Scan for the cell matching the given text and deliver its (X, Y) coordinate at center. 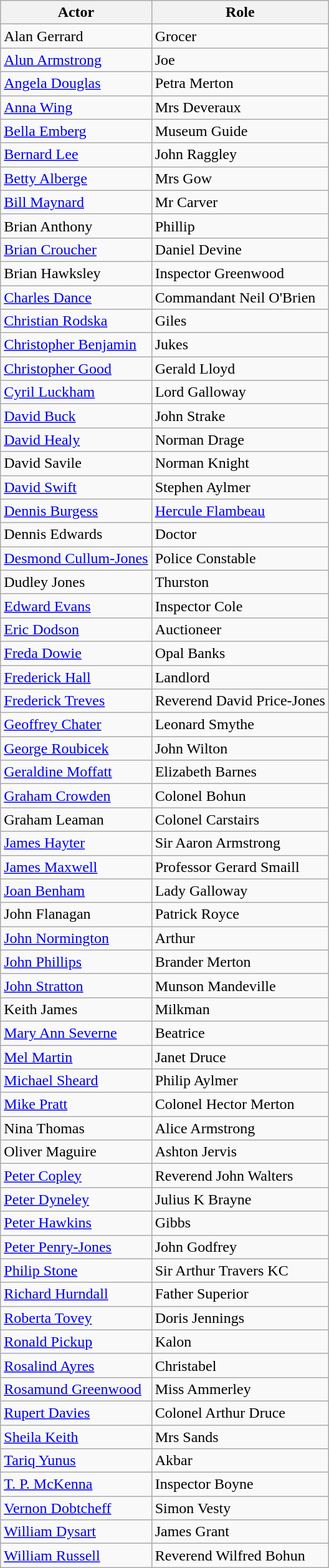
Doctor (240, 535)
Actor (76, 12)
George Roubicek (76, 748)
Cyril Luckham (76, 392)
Geraldine Moffatt (76, 772)
Inspector Greenwood (240, 273)
Joan Benham (76, 891)
Anna Wing (76, 107)
Norman Knight (240, 463)
Ronald Pickup (76, 1342)
Christian Rodska (76, 321)
Rosalind Ayres (76, 1365)
Peter Copley (76, 1176)
Graham Leaman (76, 820)
Sir Arthur Travers KC (240, 1270)
Janet Druce (240, 1057)
Brian Anthony (76, 226)
Thurston (240, 582)
David Healy (76, 440)
John Godfrey (240, 1247)
Reverend John Walters (240, 1176)
Reverend Wilfred Bohun (240, 1556)
John Flanagan (76, 914)
Colonel Hector Merton (240, 1105)
Patrick Royce (240, 914)
Grocer (240, 36)
John Strake (240, 416)
Keith James (76, 1009)
David Savile (76, 463)
T. P. McKenna (76, 1484)
Professor Gerard Smaill (240, 867)
Mrs Sands (240, 1436)
Brian Hawksley (76, 273)
Betty Alberge (76, 178)
Frederick Treves (76, 701)
Julius K Brayne (240, 1199)
John Raggley (240, 155)
David Buck (76, 416)
Lord Galloway (240, 392)
Simon Vesty (240, 1508)
Arthur (240, 938)
Akbar (240, 1461)
Angela Douglas (76, 84)
Richard Hurndall (76, 1294)
Graham Crowden (76, 796)
Brian Croucher (76, 249)
James Hayter (76, 843)
Museum Guide (240, 131)
Peter Dyneley (76, 1199)
Gibbs (240, 1223)
Mary Ann Severne (76, 1033)
Bill Maynard (76, 202)
Gerald Lloyd (240, 369)
Philip Stone (76, 1270)
Colonel Bohun (240, 796)
Christabel (240, 1365)
Bernard Lee (76, 155)
Stephen Aylmer (240, 487)
Rupert Davies (76, 1413)
Freda Dowie (76, 653)
Police Constable (240, 558)
Mr Carver (240, 202)
Commandant Neil O'Brien (240, 298)
Colonel Carstairs (240, 820)
Peter Penry-Jones (76, 1247)
William Russell (76, 1556)
Petra Merton (240, 84)
Auctioneer (240, 629)
Landlord (240, 677)
Dennis Edwards (76, 535)
John Wilton (240, 748)
Sheila Keith (76, 1436)
Alun Armstrong (76, 60)
William Dysart (76, 1532)
Christopher Good (76, 369)
John Normington (76, 938)
Miss Ammerley (240, 1389)
Mel Martin (76, 1057)
Brander Merton (240, 962)
Alice Armstrong (240, 1128)
Opal Banks (240, 653)
Inspector Cole (240, 606)
Role (240, 12)
Giles (240, 321)
Milkman (240, 1009)
Kalon (240, 1342)
Reverend David Price-Jones (240, 701)
Peter Hawkins (76, 1223)
James Maxwell (76, 867)
Phillip (240, 226)
David Swift (76, 487)
Lady Galloway (240, 891)
Leonard Smythe (240, 725)
Daniel Devine (240, 249)
Beatrice (240, 1033)
Joe (240, 60)
Ashton Jervis (240, 1152)
Elizabeth Barnes (240, 772)
Dennis Burgess (76, 511)
Nina Thomas (76, 1128)
Mrs Gow (240, 178)
Munson Mandeville (240, 985)
Inspector Boyne (240, 1484)
Charles Dance (76, 298)
Geoffrey Chater (76, 725)
Desmond Cullum-Jones (76, 558)
Colonel Arthur Druce (240, 1413)
Sir Aaron Armstrong (240, 843)
Michael Sheard (76, 1081)
Christopher Benjamin (76, 345)
Frederick Hall (76, 677)
John Phillips (76, 962)
Eric Dodson (76, 629)
Vernon Dobtcheff (76, 1508)
Rosamund Greenwood (76, 1389)
Tariq Yunus (76, 1461)
Mrs Deveraux (240, 107)
Doris Jennings (240, 1318)
Bella Emberg (76, 131)
Philip Aylmer (240, 1081)
James Grant (240, 1532)
Edward Evans (76, 606)
Hercule Flambeau (240, 511)
Jukes (240, 345)
Dudley Jones (76, 582)
Norman Drage (240, 440)
Father Superior (240, 1294)
Mike Pratt (76, 1105)
John Stratton (76, 985)
Alan Gerrard (76, 36)
Roberta Tovey (76, 1318)
Oliver Maguire (76, 1152)
